Identify which cell holds the provided text, then report its (x, y) central coordinate. 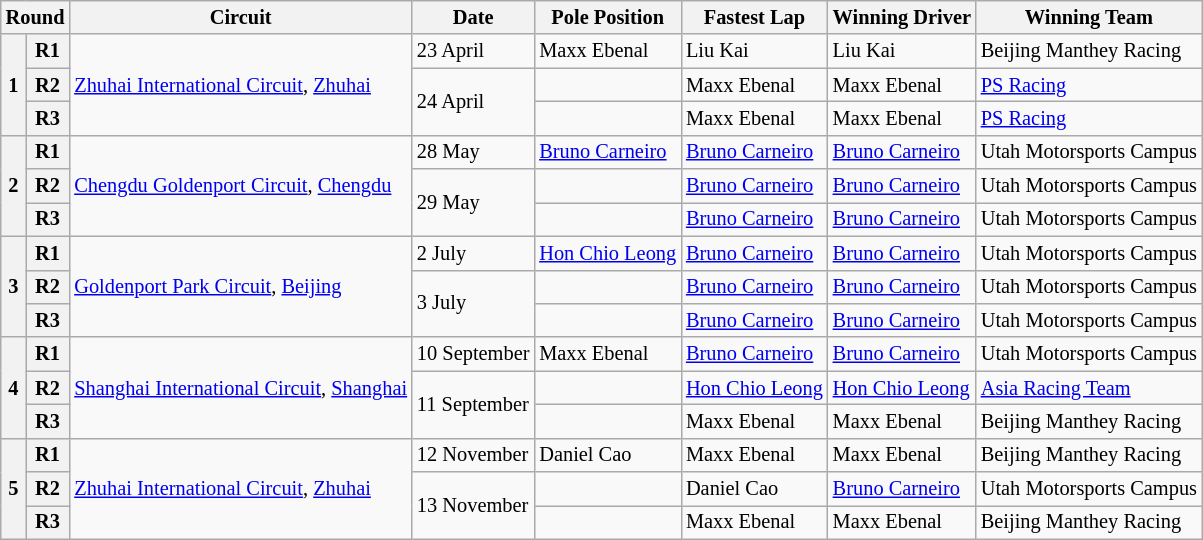
Chengdu Goldenport Circuit, Chengdu (240, 186)
28 May (473, 152)
1 (14, 84)
3 July (473, 304)
Goldenport Park Circuit, Beijing (240, 286)
2 July (473, 253)
Round (36, 17)
Circuit (240, 17)
10 September (473, 354)
23 April (473, 51)
Date (473, 17)
13 November (473, 506)
3 (14, 286)
Asia Racing Team (1089, 388)
Winning Driver (902, 17)
Pole Position (608, 17)
29 May (473, 202)
12 November (473, 455)
Shanghai International Circuit, Shanghai (240, 388)
5 (14, 488)
24 April (473, 102)
11 September (473, 404)
Fastest Lap (754, 17)
Winning Team (1089, 17)
2 (14, 186)
4 (14, 388)
